Determine the (x, y) coordinate at the center of the cell enclosing the given text.  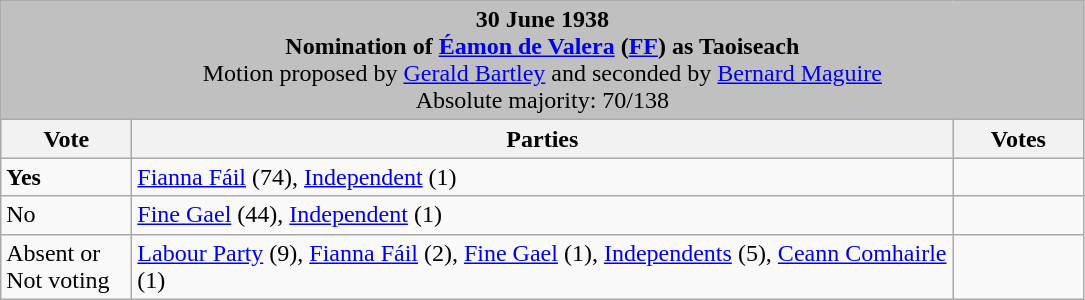
Absent orNot voting (66, 266)
Labour Party (9), Fianna Fáil (2), Fine Gael (1), Independents (5), Ceann Comhairle (1) (542, 266)
Parties (542, 139)
Fine Gael (44), Independent (1) (542, 215)
Fianna Fáil (74), Independent (1) (542, 177)
Votes (1018, 139)
Vote (66, 139)
30 June 1938Nomination of Éamon de Valera (FF) as TaoiseachMotion proposed by Gerald Bartley and seconded by Bernard MaguireAbsolute majority: 70/138 (542, 60)
No (66, 215)
Yes (66, 177)
